Output the [X, Y] coordinate of the center of the cell containing the given text.  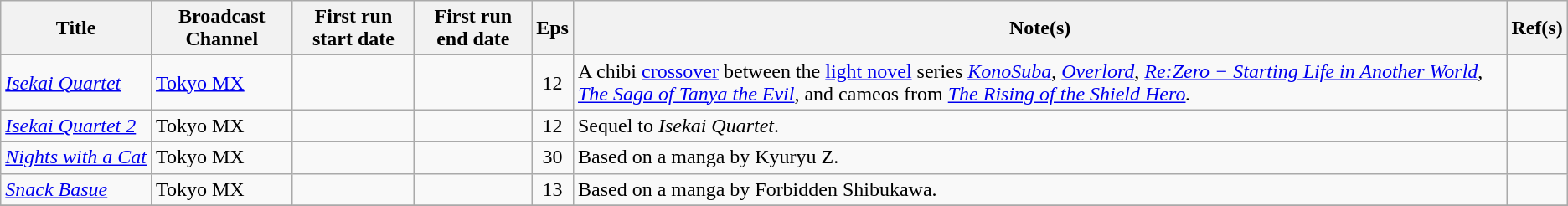
Snack Basue [76, 189]
Eps [553, 28]
Ref(s) [1537, 28]
Nights with a Cat [76, 157]
Isekai Quartet [76, 82]
13 [553, 189]
First run end date [473, 28]
Based on a manga by Forbidden Shibukawa. [1039, 189]
Isekai Quartet 2 [76, 126]
30 [553, 157]
Sequel to Isekai Quartet. [1039, 126]
Based on a manga by Kyuryu Z. [1039, 157]
Title [76, 28]
Note(s) [1039, 28]
Broadcast Channel [222, 28]
First run start date [353, 28]
